Return [X, Y] of the center of cell containing provided text 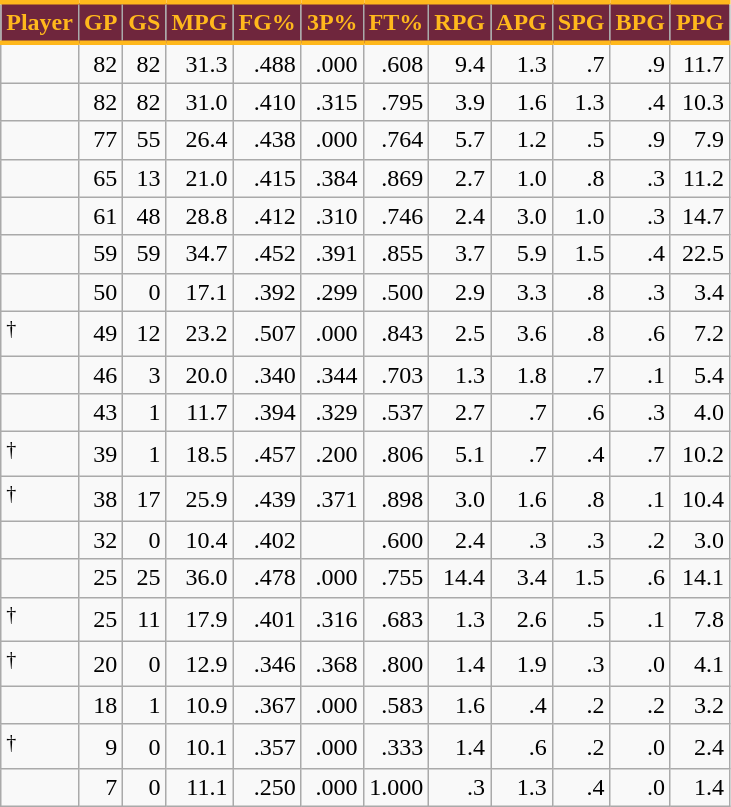
3.6 [522, 334]
32 [100, 540]
GS [144, 22]
.415 [267, 178]
.391 [332, 254]
.869 [396, 178]
.500 [396, 292]
2.9 [460, 292]
20 [100, 664]
.746 [396, 216]
7.2 [700, 334]
25.9 [200, 498]
18.5 [200, 454]
.384 [332, 178]
14.7 [700, 216]
3P% [332, 22]
65 [100, 178]
.368 [332, 664]
.340 [267, 375]
20.0 [200, 375]
.507 [267, 334]
.316 [332, 620]
11 [144, 620]
31.0 [200, 102]
.344 [332, 375]
.250 [267, 788]
4.0 [700, 413]
.367 [267, 705]
.401 [267, 620]
Player [40, 22]
.402 [267, 540]
.200 [332, 454]
46 [100, 375]
7.8 [700, 620]
3.3 [522, 292]
.478 [267, 578]
.764 [396, 140]
.600 [396, 540]
.843 [396, 334]
1.9 [522, 664]
.439 [267, 498]
.800 [396, 664]
.608 [396, 63]
5.4 [700, 375]
.315 [332, 102]
.898 [396, 498]
2.5 [460, 334]
4.1 [700, 664]
.394 [267, 413]
9.4 [460, 63]
3.9 [460, 102]
22.5 [700, 254]
.310 [332, 216]
.412 [267, 216]
.357 [267, 746]
.410 [267, 102]
18 [100, 705]
FG% [267, 22]
.299 [332, 292]
.452 [267, 254]
GP [100, 22]
MPG [200, 22]
5.9 [522, 254]
.583 [396, 705]
50 [100, 292]
49 [100, 334]
.703 [396, 375]
10.1 [200, 746]
.683 [396, 620]
10.2 [700, 454]
.392 [267, 292]
17 [144, 498]
RPG [460, 22]
10.9 [200, 705]
26.4 [200, 140]
12.9 [200, 664]
1.000 [396, 788]
.333 [396, 746]
12 [144, 334]
38 [100, 498]
28.8 [200, 216]
7 [100, 788]
48 [144, 216]
.329 [332, 413]
13 [144, 178]
.488 [267, 63]
.346 [267, 664]
1.2 [522, 140]
10.3 [700, 102]
7.9 [700, 140]
77 [100, 140]
5.1 [460, 454]
17.9 [200, 620]
APG [522, 22]
SPG [581, 22]
5.7 [460, 140]
9 [100, 746]
.806 [396, 454]
3 [144, 375]
.457 [267, 454]
17.1 [200, 292]
3.7 [460, 254]
.371 [332, 498]
FT% [396, 22]
.755 [396, 578]
39 [100, 454]
14.1 [700, 578]
21.0 [200, 178]
55 [144, 140]
.855 [396, 254]
2.6 [522, 620]
3.2 [700, 705]
PPG [700, 22]
61 [100, 216]
31.3 [200, 63]
.438 [267, 140]
34.7 [200, 254]
.537 [396, 413]
14.4 [460, 578]
43 [100, 413]
36.0 [200, 578]
23.2 [200, 334]
.795 [396, 102]
BPG [640, 22]
1.8 [522, 375]
11.1 [200, 788]
11.2 [700, 178]
